Return the (x, y) coordinate for the center point of the cell that contains the specified text.  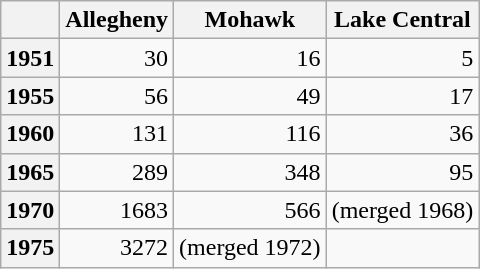
3272 (117, 248)
131 (117, 134)
348 (250, 172)
1975 (30, 248)
Lake Central (402, 20)
5 (402, 58)
17 (402, 96)
1960 (30, 134)
30 (117, 58)
1951 (30, 58)
1970 (30, 210)
566 (250, 210)
49 (250, 96)
(merged 1968) (402, 210)
289 (117, 172)
(merged 1972) (250, 248)
1683 (117, 210)
116 (250, 134)
36 (402, 134)
1955 (30, 96)
Allegheny (117, 20)
Mohawk (250, 20)
56 (117, 96)
16 (250, 58)
1965 (30, 172)
95 (402, 172)
